Return [X, Y] of the center of cell containing provided text 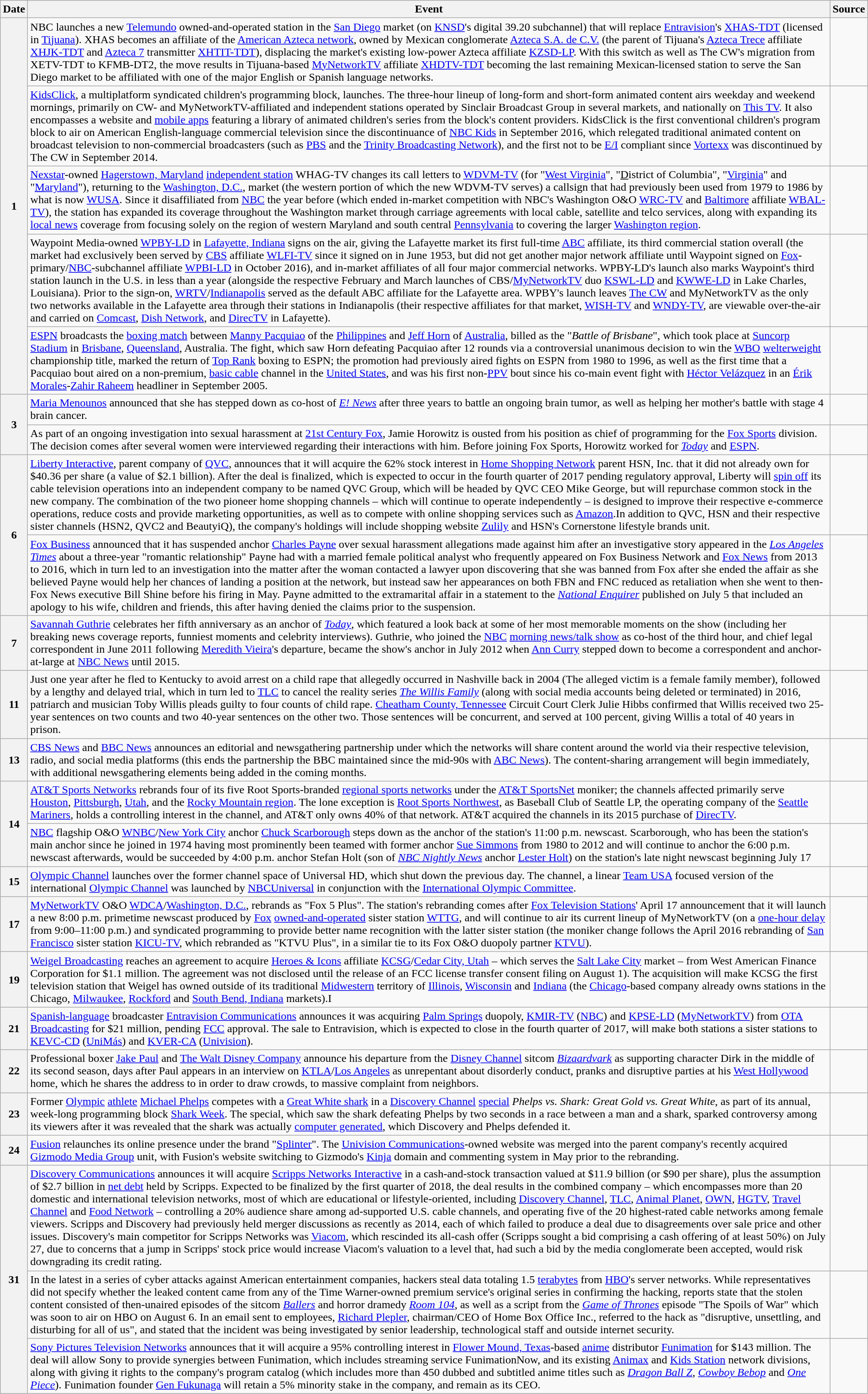
24 [14, 1150]
7 [14, 643]
Date [14, 9]
23 [14, 1114]
Source [849, 9]
19 [14, 980]
6 [14, 535]
Event [429, 9]
15 [14, 881]
14 [14, 824]
17 [14, 924]
11 [14, 704]
13 [14, 760]
22 [14, 1071]
31 [14, 1279]
3 [14, 424]
21 [14, 1028]
1 [14, 206]
